Output the [x, y] coordinate of the center of the cell containing the given text.  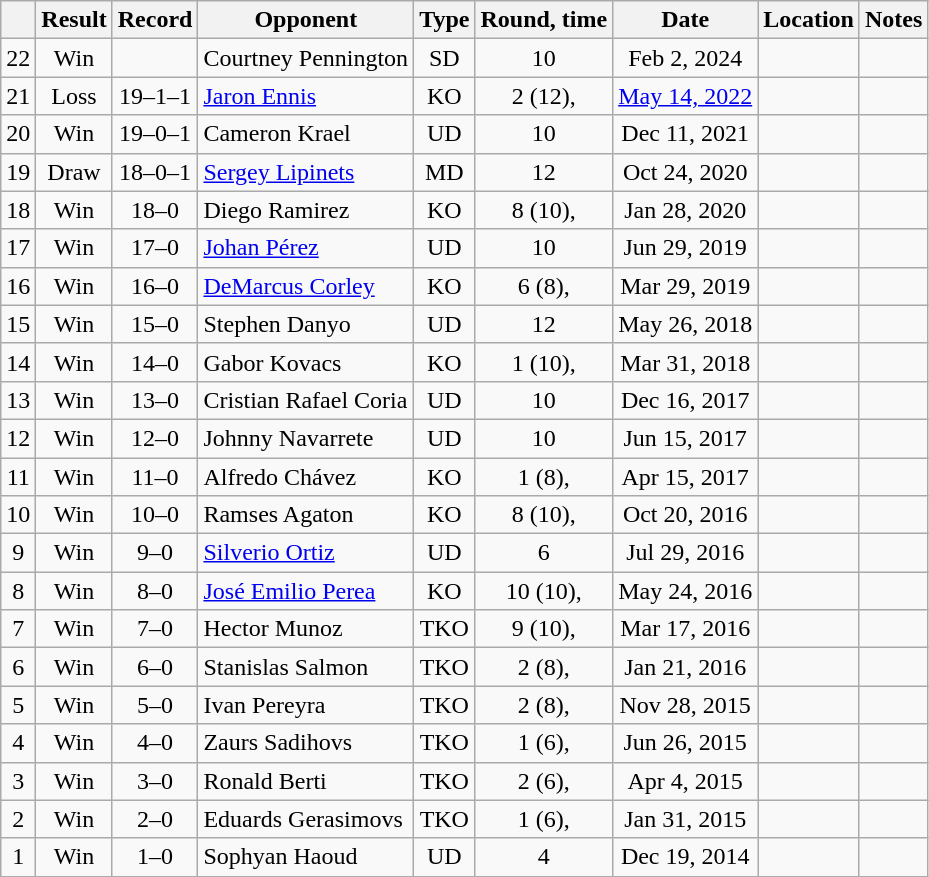
Mar 29, 2019 [686, 286]
16 [18, 286]
Oct 20, 2016 [686, 515]
5 [18, 705]
José Emilio Perea [306, 591]
19–1–1 [155, 96]
18–0 [155, 210]
Silverio Ortiz [306, 553]
Johan Pérez [306, 248]
Diego Ramirez [306, 210]
Dec 11, 2021 [686, 134]
Cameron Krael [306, 134]
Result [74, 20]
20 [18, 134]
Dec 19, 2014 [686, 857]
Feb 2, 2024 [686, 58]
4–0 [155, 743]
12–0 [155, 438]
Notes [893, 20]
DeMarcus Corley [306, 286]
Zaurs Sadihovs [306, 743]
2 [18, 819]
1 [18, 857]
Loss [74, 96]
Date [686, 20]
9 (10), [544, 629]
Draw [74, 172]
9–0 [155, 553]
Opponent [306, 20]
17–0 [155, 248]
Oct 24, 2020 [686, 172]
Ivan Pereyra [306, 705]
Jun 29, 2019 [686, 248]
15 [18, 324]
14 [18, 362]
18 [18, 210]
Round, time [544, 20]
Jaron Ennis [306, 96]
Jan 31, 2015 [686, 819]
2–0 [155, 819]
Dec 16, 2017 [686, 400]
16–0 [155, 286]
May 24, 2016 [686, 591]
2 (6), [544, 781]
14–0 [155, 362]
Courtney Pennington [306, 58]
6 (8), [544, 286]
1–0 [155, 857]
10–0 [155, 515]
Apr 4, 2015 [686, 781]
Jun 15, 2017 [686, 438]
6–0 [155, 667]
Sophyan Haoud [306, 857]
SD [444, 58]
May 26, 2018 [686, 324]
Jun 26, 2015 [686, 743]
10 (10), [544, 591]
Alfredo Chávez [306, 477]
Johnny Navarrete [306, 438]
15–0 [155, 324]
7 [18, 629]
Mar 31, 2018 [686, 362]
1 (8), [544, 477]
19 [18, 172]
13 [18, 400]
Sergey Lipinets [306, 172]
Type [444, 20]
MD [444, 172]
19–0–1 [155, 134]
Nov 28, 2015 [686, 705]
2 (12), [544, 96]
Record [155, 20]
22 [18, 58]
Jan 28, 2020 [686, 210]
11–0 [155, 477]
13–0 [155, 400]
Mar 17, 2016 [686, 629]
Location [809, 20]
Jan 21, 2016 [686, 667]
Stanislas Salmon [306, 667]
21 [18, 96]
11 [18, 477]
17 [18, 248]
8–0 [155, 591]
1 (10), [544, 362]
3–0 [155, 781]
Ramses Agaton [306, 515]
9 [18, 553]
Ronald Berti [306, 781]
Apr 15, 2017 [686, 477]
Cristian Rafael Coria [306, 400]
Eduards Gerasimovs [306, 819]
Gabor Kovacs [306, 362]
18–0–1 [155, 172]
Stephen Danyo [306, 324]
5–0 [155, 705]
Hector Munoz [306, 629]
7–0 [155, 629]
Jul 29, 2016 [686, 553]
8 [18, 591]
May 14, 2022 [686, 96]
3 [18, 781]
